From the cell containing the given text, extract its center point as [x, y] coordinate. 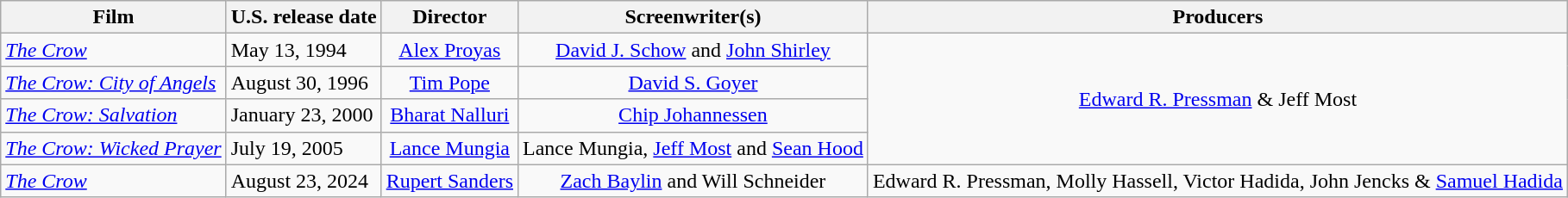
U.S. release date [304, 17]
Director [449, 17]
David J. Schow and John Shirley [693, 50]
Lance Mungia [449, 148]
Lance Mungia, Jeff Most and Sean Hood [693, 148]
Rupert Sanders [449, 181]
Edward R. Pressman, Molly Hassell, Victor Hadida, John Jencks & Samuel Hadida [1218, 181]
The Crow: Wicked Prayer [114, 148]
Film [114, 17]
January 23, 2000 [304, 115]
The Crow: City of Angels [114, 83]
Bharat Nalluri [449, 115]
May 13, 1994 [304, 50]
Screenwriter(s) [693, 17]
August 23, 2024 [304, 181]
July 19, 2005 [304, 148]
Tim Pope [449, 83]
Chip Johannessen [693, 115]
Edward R. Pressman & Jeff Most [1218, 99]
Zach Baylin and Will Schneider [693, 181]
The Crow: Salvation [114, 115]
Producers [1218, 17]
August 30, 1996 [304, 83]
Alex Proyas [449, 50]
David S. Goyer [693, 83]
